Scan for the cell matching the given text and deliver its (X, Y) coordinate at center. 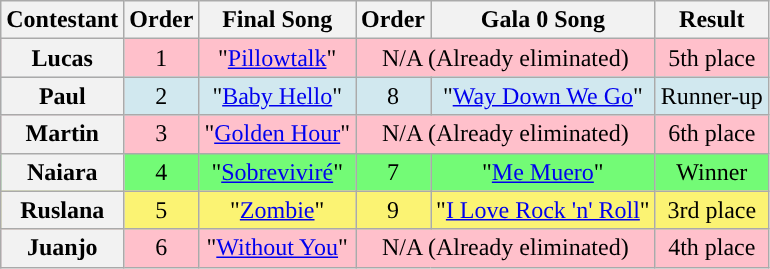
3rd place (712, 210)
Lucas (62, 58)
2 (162, 96)
Contestant (62, 20)
5 (162, 210)
6th place (712, 134)
"Without You" (278, 248)
5th place (712, 58)
8 (394, 96)
Paul (62, 96)
"I Love Rock 'n' Roll" (544, 210)
Ruslana (62, 210)
6 (162, 248)
"Me Muero" (544, 172)
1 (162, 58)
"Zombie" (278, 210)
"Sobreviviré" (278, 172)
4th place (712, 248)
"Baby Hello" (278, 96)
Final Song (278, 20)
3 (162, 134)
4 (162, 172)
Result (712, 20)
7 (394, 172)
Gala 0 Song (544, 20)
"Way Down We Go" (544, 96)
"Pillowtalk" (278, 58)
Winner (712, 172)
Martin (62, 134)
9 (394, 210)
"Golden Hour" (278, 134)
Runner-up (712, 96)
Naiara (62, 172)
Juanjo (62, 248)
